Determine the (x, y) coordinate at the center of the cell enclosing the given text.  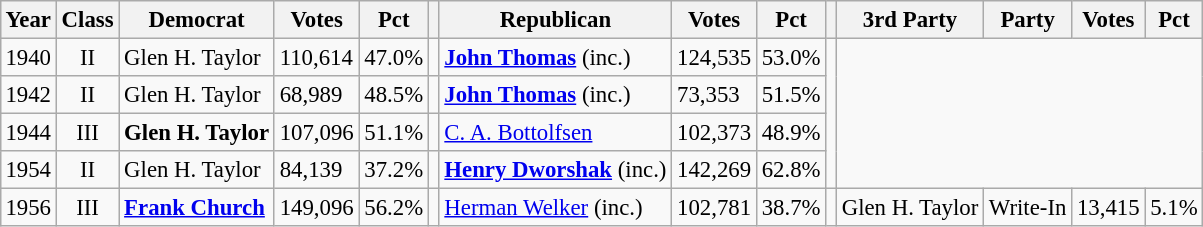
Democrat (197, 20)
73,353 (714, 95)
110,614 (316, 57)
37.2% (394, 170)
51.5% (790, 95)
1942 (28, 95)
Henry Dworshak (inc.) (556, 170)
C. A. Bottolfsen (556, 133)
38.7% (790, 208)
48.5% (394, 95)
Party (1028, 20)
1940 (28, 57)
53.0% (790, 57)
3rd Party (910, 20)
Republican (556, 20)
124,535 (714, 57)
107,096 (316, 133)
142,269 (714, 170)
Herman Welker (inc.) (556, 208)
1954 (28, 170)
51.1% (394, 133)
48.9% (790, 133)
149,096 (316, 208)
5.1% (1174, 208)
Write-In (1028, 208)
84,139 (316, 170)
Frank Church (197, 208)
13,415 (1108, 208)
56.2% (394, 208)
Year (28, 20)
62.8% (790, 170)
102,373 (714, 133)
102,781 (714, 208)
1956 (28, 208)
47.0% (394, 57)
Class (88, 20)
1944 (28, 133)
68,989 (316, 95)
